Search for the cell housing the specified text and yield its (x, y) center coordinate. 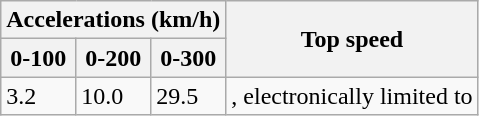
10.0 (114, 96)
0-300 (188, 58)
29.5 (188, 96)
0-200 (114, 58)
, electronically limited to (352, 96)
3.2 (38, 96)
Accelerations (km/h) (114, 20)
Top speed (352, 39)
0-100 (38, 58)
